From the cell containing the given text, extract its center point as (x, y) coordinate. 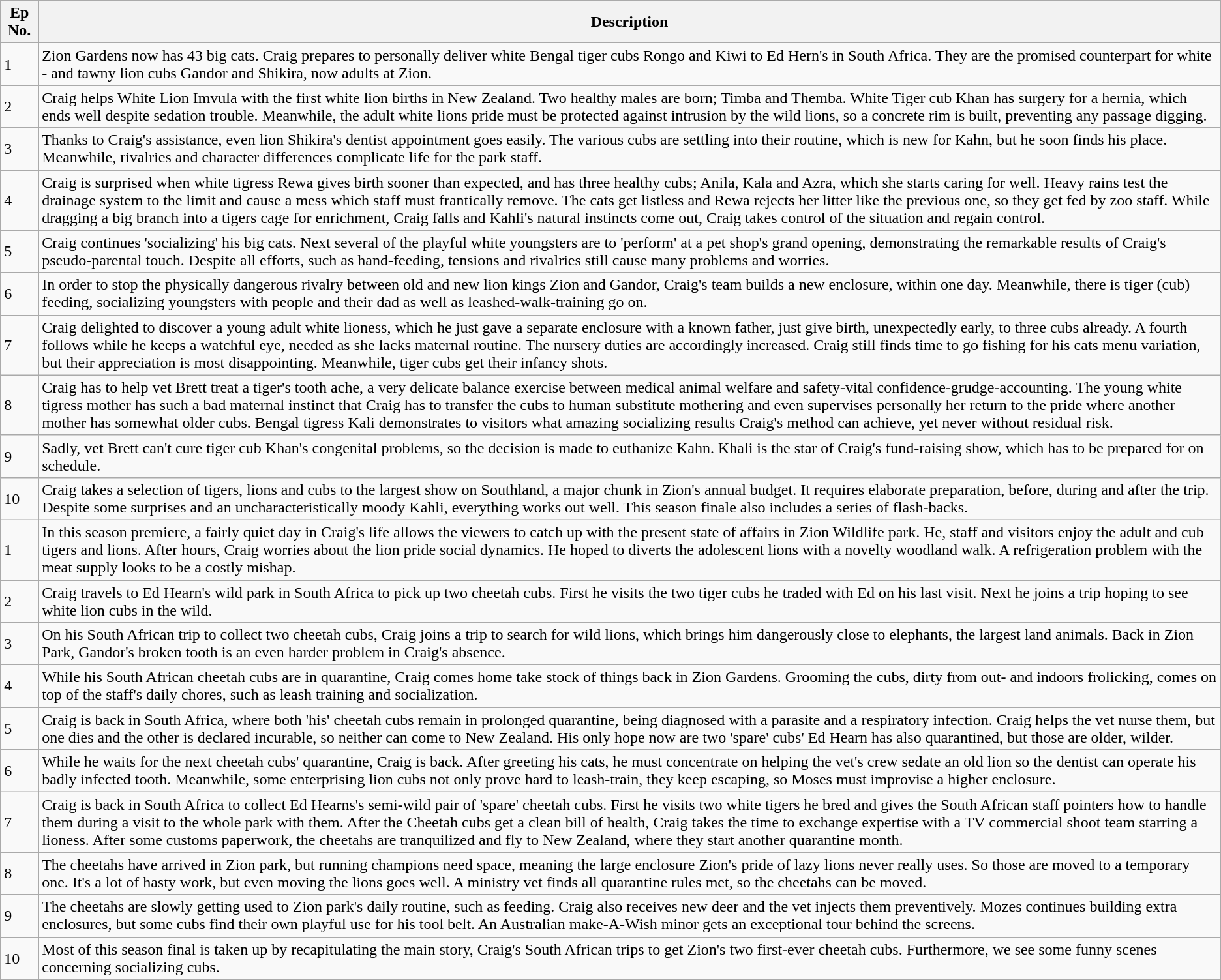
Description (630, 22)
Ep No. (20, 22)
